Return the [X, Y] coordinate for the center point of the cell that contains the specified text.  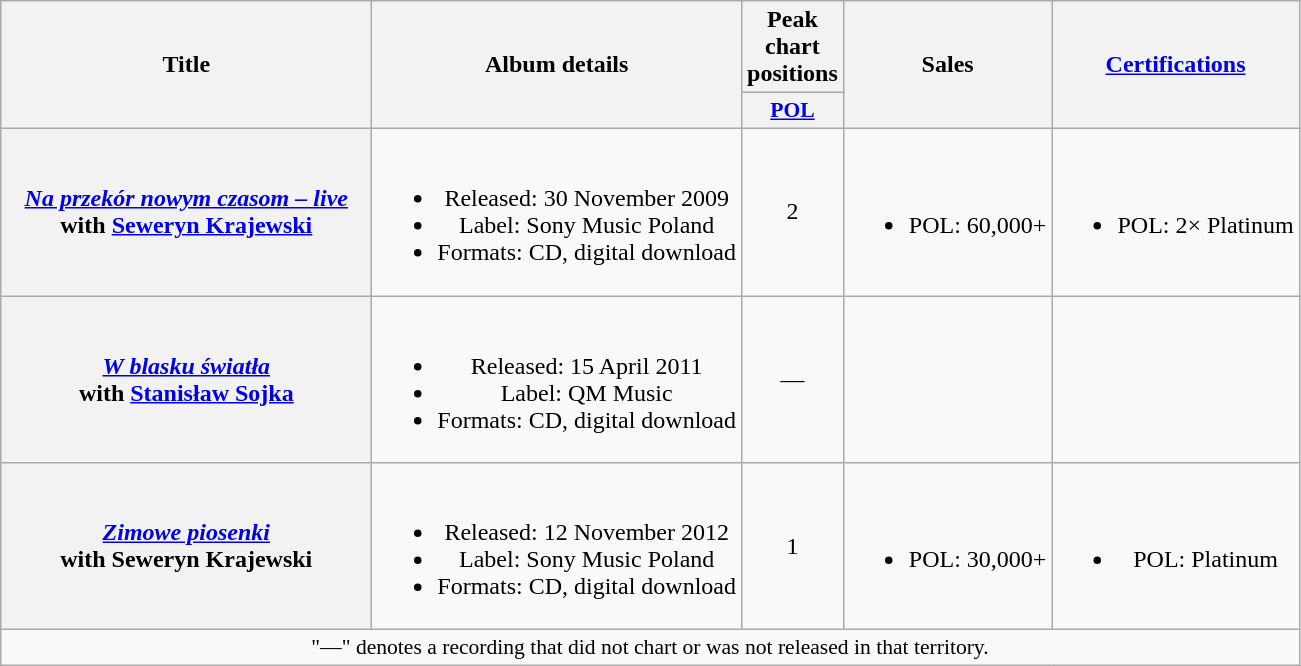
1 [793, 546]
— [793, 380]
Released: 12 November 2012Label: Sony Music PolandFormats: CD, digital download [557, 546]
Released: 30 November 2009Label: Sony Music PolandFormats: CD, digital download [557, 212]
Title [186, 65]
Peak chart positions [793, 47]
Zimowe piosenkiwith Seweryn Krajewski [186, 546]
Sales [948, 65]
Released: 15 April 2011Label: QM MusicFormats: CD, digital download [557, 380]
Album details [557, 65]
POL [793, 111]
POL: Platinum [1176, 546]
Na przekór nowym czasom – livewith Seweryn Krajewski [186, 212]
Certifications [1176, 65]
2 [793, 212]
POL: 30,000+ [948, 546]
POL: 2× Platinum [1176, 212]
"—" denotes a recording that did not chart or was not released in that territory. [650, 648]
POL: 60,000+ [948, 212]
W blasku światławith Stanisław Sojka [186, 380]
